Scan for the cell matching the given text and deliver its [x, y] coordinate at center. 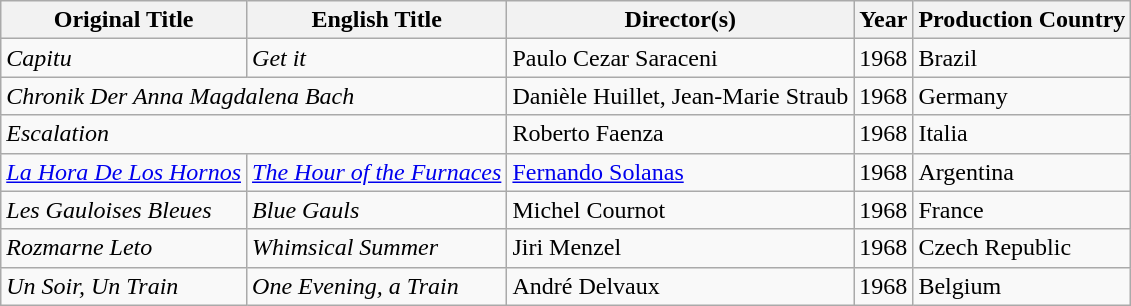
Les Gauloises Bleues [124, 210]
Michel Cournot [680, 210]
Czech Republic [1022, 248]
The Hour of the Furnaces [377, 172]
Year [884, 20]
Original Title [124, 20]
Capitu [124, 58]
Brazil [1022, 58]
English Title [377, 20]
Fernando Solanas [680, 172]
Rozmarne Leto [124, 248]
Whimsical Summer [377, 248]
Jiri Menzel [680, 248]
Germany [1022, 96]
Argentina [1022, 172]
Production Country [1022, 20]
Un Soir, Un Train [124, 286]
Director(s) [680, 20]
Belgium [1022, 286]
Get it [377, 58]
Chronik Der Anna Magdalena Bach [254, 96]
Paulo Cezar Saraceni [680, 58]
André Delvaux [680, 286]
Danièle Huillet, Jean-Marie Straub [680, 96]
One Evening, a Train [377, 286]
Escalation [254, 134]
La Hora De Los Hornos [124, 172]
Roberto Faenza [680, 134]
Italia [1022, 134]
Blue Gauls [377, 210]
France [1022, 210]
